Pinpoint the cell where the given text exists, returning its (X, Y) midpoint coordinate. 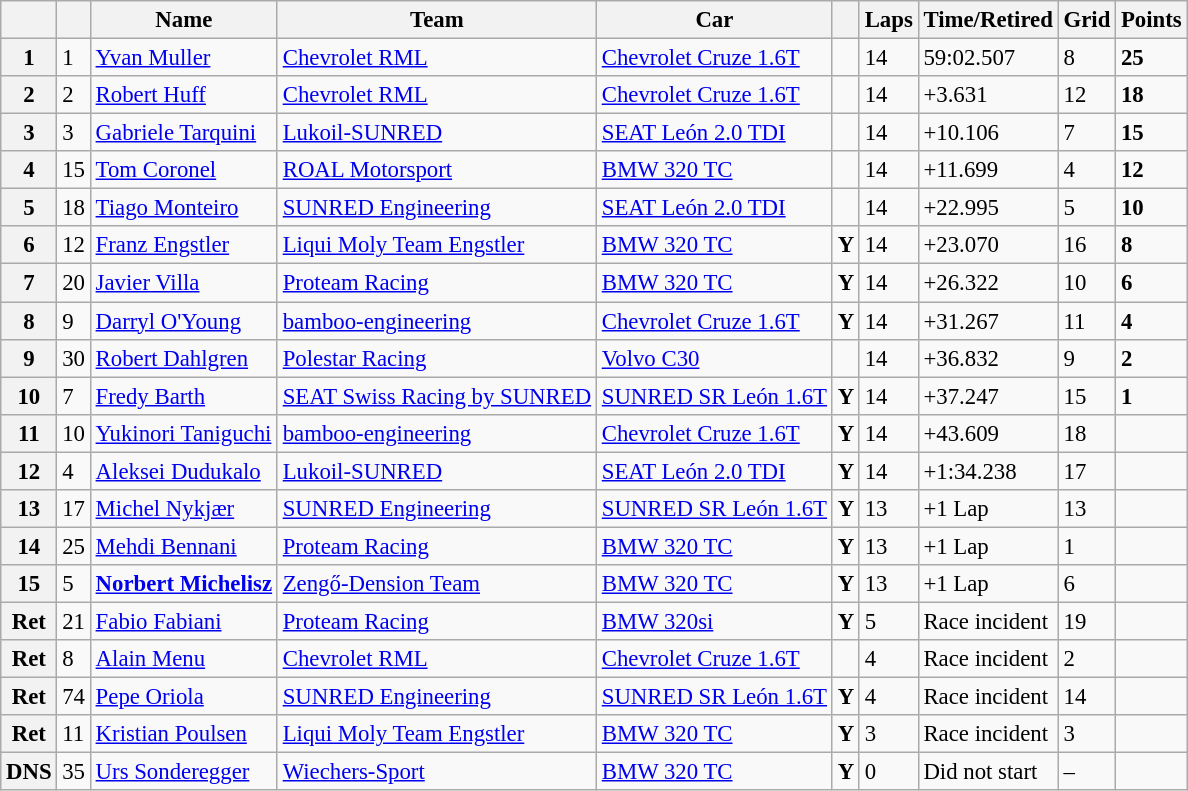
+26.322 (988, 283)
Kristian Poulsen (184, 734)
+3.631 (988, 95)
Tom Coronel (184, 170)
Mehdi Bennani (184, 546)
35 (74, 772)
Darryl O'Young (184, 321)
ROAL Motorsport (436, 170)
21 (74, 621)
19 (1086, 621)
Fabio Fabiani (184, 621)
Polestar Racing (436, 358)
Fredy Barth (184, 396)
Aleksei Dudukalo (184, 471)
Zengő-Dension Team (436, 584)
Urs Sonderegger (184, 772)
16 (1086, 245)
+37.247 (988, 396)
+11.699 (988, 170)
+22.995 (988, 208)
+23.070 (988, 245)
Norbert Michelisz (184, 584)
+43.609 (988, 433)
Yukinori Taniguchi (184, 433)
Name (184, 20)
20 (74, 283)
Javier Villa (184, 283)
Laps (888, 20)
Team (436, 20)
+10.106 (988, 133)
– (1086, 772)
74 (74, 697)
0 (888, 772)
SEAT Swiss Racing by SUNRED (436, 396)
Pepe Oriola (184, 697)
Car (714, 20)
Wiechers-Sport (436, 772)
Robert Dahlgren (184, 358)
DNS (29, 772)
Franz Engstler (184, 245)
Michel Nykjær (184, 509)
Volvo C30 (714, 358)
Yvan Muller (184, 58)
+1:34.238 (988, 471)
Robert Huff (184, 95)
BMW 320si (714, 621)
Time/Retired (988, 20)
Alain Menu (184, 659)
Did not start (988, 772)
Gabriele Tarquini (184, 133)
Grid (1086, 20)
30 (74, 358)
+36.832 (988, 358)
+31.267 (988, 321)
Tiago Monteiro (184, 208)
Points (1152, 20)
59:02.507 (988, 58)
